Capture the cell that displays the provided text and extract its (x, y) central coordinate. 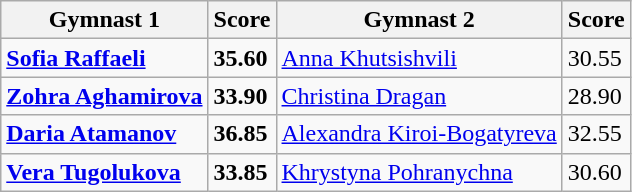
Sofia Raffaeli (104, 58)
28.90 (596, 96)
Gymnast 2 (419, 20)
36.85 (242, 134)
35.60 (242, 58)
32.55 (596, 134)
Alexandra Kiroi-Bogatyreva (419, 134)
33.85 (242, 172)
Gymnast 1 (104, 20)
33.90 (242, 96)
Daria Atamanov (104, 134)
Vera Tugolukova (104, 172)
Christina Dragan (419, 96)
30.60 (596, 172)
30.55 (596, 58)
Khrystyna Pohranychna (419, 172)
Zohra Aghamirova (104, 96)
Anna Khutsishvili (419, 58)
